Identify which cell holds the provided text, then report its (x, y) central coordinate. 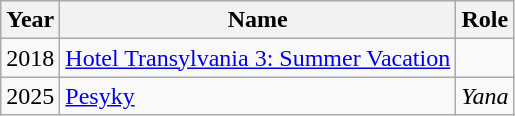
2018 (30, 58)
Pesyky (258, 96)
Role (485, 20)
Name (258, 20)
Hotel Transylvania 3: Summer Vacation (258, 58)
Year (30, 20)
Yana (485, 96)
2025 (30, 96)
